Output the (x, y) coordinate of the center of the cell containing the given text.  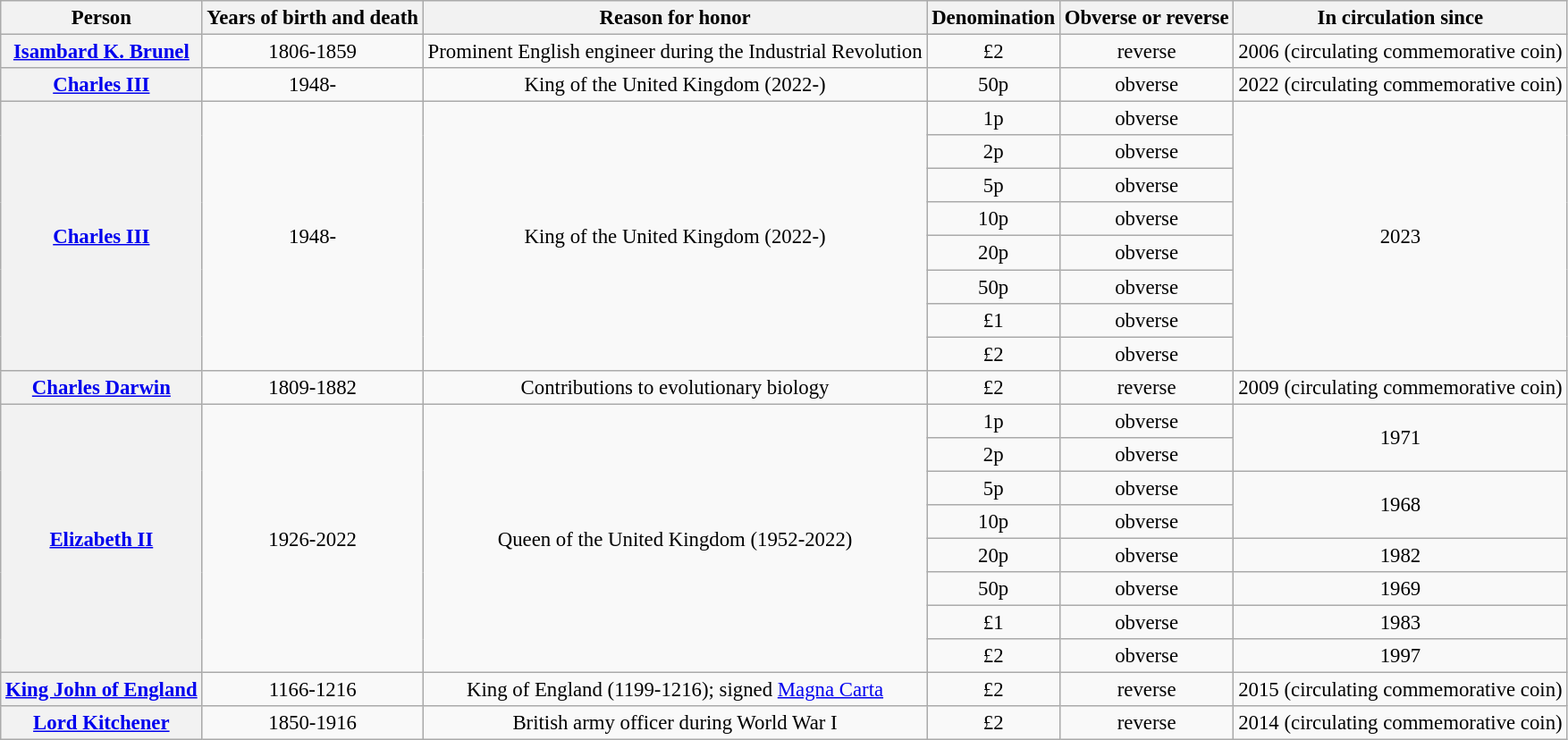
Years of birth and death (313, 18)
1809-1882 (313, 387)
1926-2022 (313, 538)
Queen of the United Kingdom (1952-2022) (675, 538)
1982 (1400, 555)
1806-1859 (313, 52)
King John of England (102, 690)
Contributions to evolutionary biology (675, 387)
1971 (1400, 438)
Elizabeth II (102, 538)
Person (102, 18)
1968 (1400, 504)
2015 (circulating commemorative coin) (1400, 690)
1969 (1400, 589)
2014 (circulating commemorative coin) (1400, 723)
2022 (circulating commemorative coin) (1400, 85)
Lord Kitchener (102, 723)
Obverse or reverse (1146, 18)
1850-1916 (313, 723)
Denomination (994, 18)
Reason for honor (675, 18)
Isambard K. Brunel (102, 52)
1983 (1400, 623)
2006 (circulating commemorative coin) (1400, 52)
2023 (1400, 236)
Prominent English engineer during the Industrial Revolution (675, 52)
Charles Darwin (102, 387)
British army officer during World War I (675, 723)
2009 (circulating commemorative coin) (1400, 387)
In circulation since (1400, 18)
King of England (1199-1216); signed Magna Carta (675, 690)
1166-1216 (313, 690)
1997 (1400, 656)
